From the cell containing the given text, extract its center point as [x, y] coordinate. 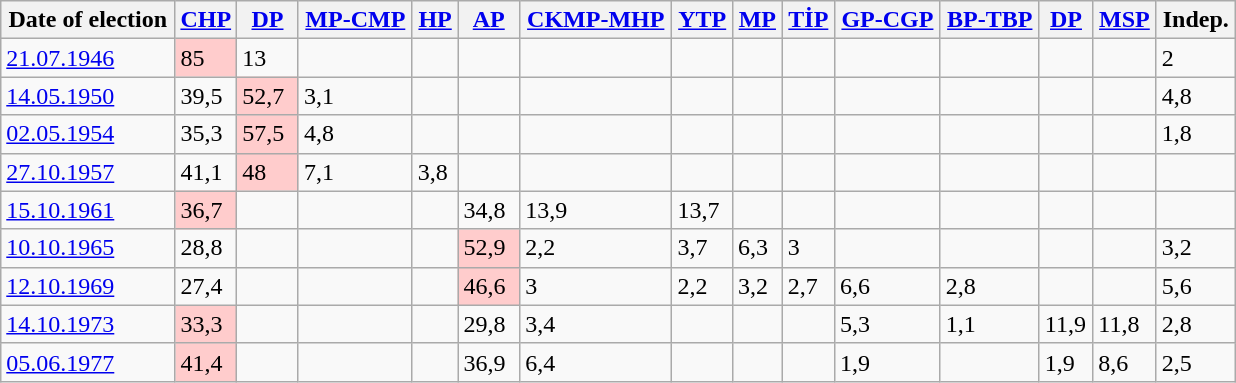
YTP [702, 20]
21.07.1946 [88, 58]
33,3 [206, 324]
AP [489, 20]
14.05.1950 [88, 96]
85 [206, 58]
MP [757, 20]
BP-TBP [990, 20]
GP-CGP [888, 20]
6,4 [596, 362]
Indep. [1196, 20]
52,7 [268, 96]
57,5 [268, 134]
5,3 [888, 324]
12.10.1969 [88, 286]
41,4 [206, 362]
11,8 [1124, 324]
2,5 [1196, 362]
6,3 [757, 248]
Date of election [88, 20]
46,6 [489, 286]
13,9 [596, 210]
8,6 [1124, 362]
10.10.1965 [88, 248]
2,7 [808, 286]
29,8 [489, 324]
15.10.1961 [88, 210]
02.05.1954 [88, 134]
27.10.1957 [88, 172]
1,1 [990, 324]
36,7 [206, 210]
35,3 [206, 134]
41,1 [206, 172]
MP-CMP [355, 20]
52,9 [489, 248]
7,1 [355, 172]
3,1 [355, 96]
14.10.1973 [88, 324]
CKMP-MHP [596, 20]
MSP [1124, 20]
5,6 [1196, 286]
3,4 [596, 324]
6,6 [888, 286]
CHP [206, 20]
3,8 [435, 172]
28,8 [206, 248]
TİP [808, 20]
48 [268, 172]
36,9 [489, 362]
39,5 [206, 96]
11,9 [1066, 324]
27,4 [206, 286]
13 [268, 58]
13,7 [702, 210]
2 [1196, 58]
1,8 [1196, 134]
05.06.1977 [88, 362]
3,7 [702, 248]
34,8 [489, 210]
HP [435, 20]
